Detect which cell encompasses the target text, then output its (X, Y) center coordinate. 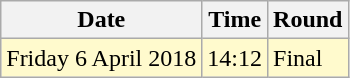
14:12 (235, 58)
Friday 6 April 2018 (102, 58)
Final (308, 58)
Date (102, 20)
Round (308, 20)
Time (235, 20)
